Return [x, y] of the center of cell containing provided text 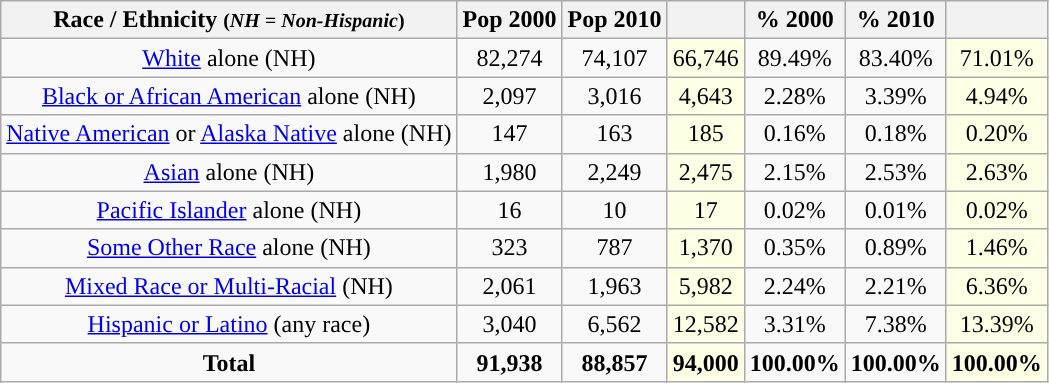
1,370 [706, 248]
2.21% [896, 286]
Mixed Race or Multi-Racial (NH) [229, 286]
74,107 [614, 58]
3.39% [896, 96]
% 2010 [896, 20]
0.16% [794, 134]
3,040 [510, 324]
1.46% [996, 248]
2.63% [996, 172]
2,097 [510, 96]
Total [229, 362]
3.31% [794, 324]
0.01% [896, 210]
Race / Ethnicity (NH = Non-Hispanic) [229, 20]
Pacific Islander alone (NH) [229, 210]
Pop 2010 [614, 20]
10 [614, 210]
3,016 [614, 96]
88,857 [614, 362]
13.39% [996, 324]
White alone (NH) [229, 58]
2.28% [794, 96]
12,582 [706, 324]
82,274 [510, 58]
17 [706, 210]
4,643 [706, 96]
94,000 [706, 362]
1,963 [614, 286]
89.49% [794, 58]
2,061 [510, 286]
Pop 2000 [510, 20]
0.35% [794, 248]
71.01% [996, 58]
2.24% [794, 286]
0.20% [996, 134]
1,980 [510, 172]
6.36% [996, 286]
787 [614, 248]
Black or African American alone (NH) [229, 96]
185 [706, 134]
Native American or Alaska Native alone (NH) [229, 134]
Some Other Race alone (NH) [229, 248]
83.40% [896, 58]
5,982 [706, 286]
0.18% [896, 134]
% 2000 [794, 20]
Hispanic or Latino (any race) [229, 324]
0.89% [896, 248]
Asian alone (NH) [229, 172]
2,249 [614, 172]
2,475 [706, 172]
323 [510, 248]
2.53% [896, 172]
66,746 [706, 58]
6,562 [614, 324]
2.15% [794, 172]
147 [510, 134]
7.38% [896, 324]
163 [614, 134]
91,938 [510, 362]
4.94% [996, 96]
16 [510, 210]
